Detect which cell encompasses the target text, then output its (x, y) center coordinate. 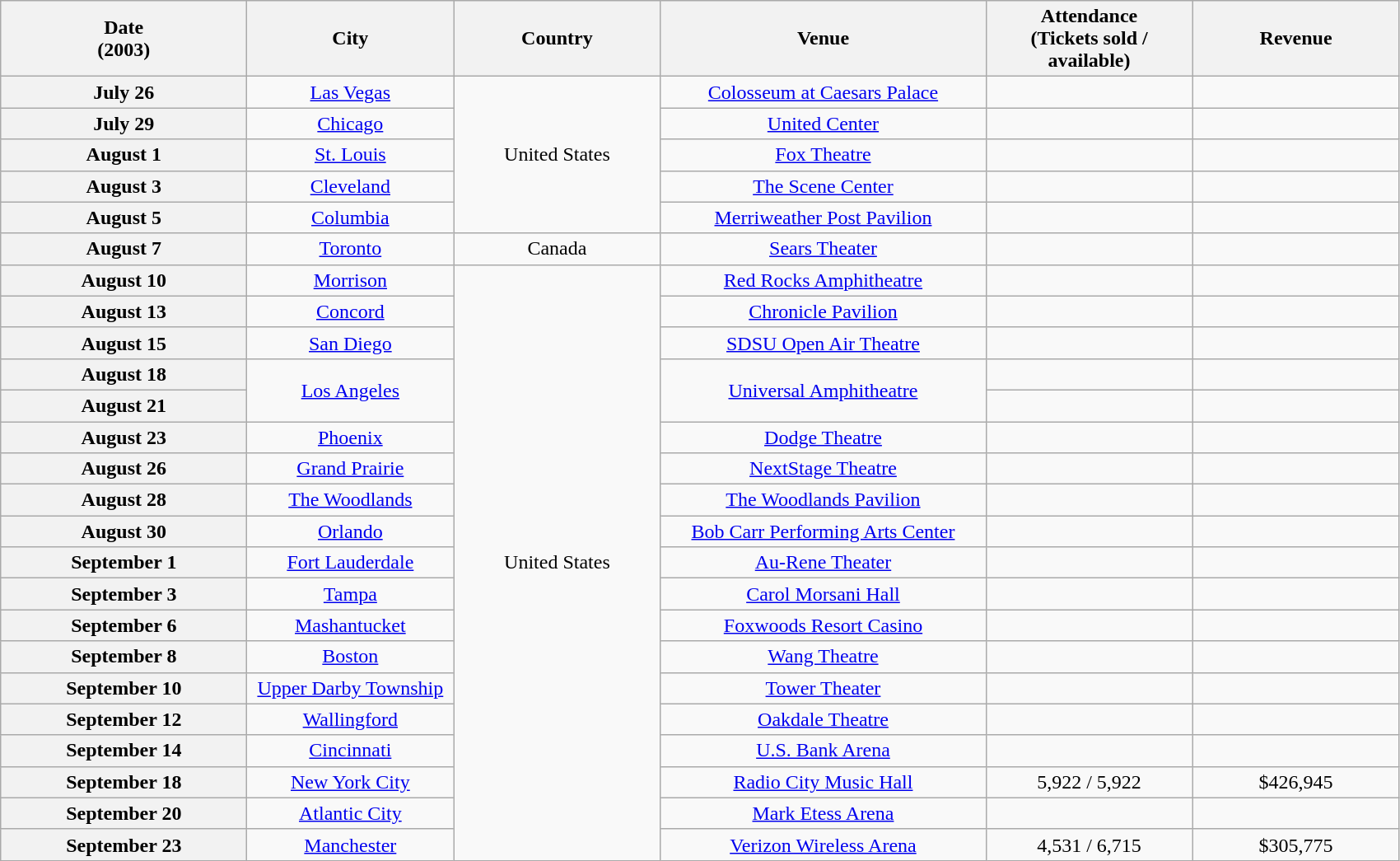
$305,775 (1296, 845)
Carol Morsani Hall (824, 594)
Atlantic City (351, 813)
City (351, 39)
The Scene Center (824, 186)
August 7 (124, 249)
August 18 (124, 374)
September 14 (124, 751)
Grand Prairie (351, 469)
Red Rocks Amphitheatre (824, 280)
5,922 / 5,922 (1089, 782)
New York City (351, 782)
Tampa (351, 594)
Concord (351, 311)
September 3 (124, 594)
Morrison (351, 280)
The Woodlands (351, 500)
Venue (824, 39)
Wallingford (351, 719)
September 8 (124, 657)
Cleveland (351, 186)
$426,945 (1296, 782)
Las Vegas (351, 92)
Los Angeles (351, 390)
Mark Etess Arena (824, 813)
Toronto (351, 249)
Fort Lauderdale (351, 563)
Attendance (Tickets sold / available) (1089, 39)
SDSU Open Air Theatre (824, 343)
Orlando (351, 531)
Columbia (351, 218)
Radio City Music Hall (824, 782)
September 23 (124, 845)
Bob Carr Performing Arts Center (824, 531)
Chronicle Pavilion (824, 311)
Cincinnati (351, 751)
Phoenix (351, 438)
August 26 (124, 469)
Revenue (1296, 39)
Tower Theater (824, 688)
Upper Darby Township (351, 688)
August 3 (124, 186)
September 1 (124, 563)
Country (557, 39)
Chicago (351, 124)
United Center (824, 124)
Colosseum at Caesars Palace (824, 92)
August 28 (124, 500)
Canada (557, 249)
August 5 (124, 218)
St. Louis (351, 155)
Merriweather Post Pavilion (824, 218)
Mashantucket (351, 625)
The Woodlands Pavilion (824, 500)
Wang Theatre (824, 657)
August 30 (124, 531)
U.S. Bank Arena (824, 751)
Verizon Wireless Arena (824, 845)
August 10 (124, 280)
Au-Rene Theater (824, 563)
Foxwoods Resort Casino (824, 625)
Boston (351, 657)
September 10 (124, 688)
Sears Theater (824, 249)
Fox Theatre (824, 155)
August 1 (124, 155)
September 12 (124, 719)
July 29 (124, 124)
Date(2003) (124, 39)
September 18 (124, 782)
August 15 (124, 343)
NextStage Theatre (824, 469)
Manchester (351, 845)
Universal Amphitheatre (824, 390)
August 23 (124, 438)
September 20 (124, 813)
Oakdale Theatre (824, 719)
September 6 (124, 625)
4,531 / 6,715 (1089, 845)
July 26 (124, 92)
Dodge Theatre (824, 438)
August 21 (124, 405)
San Diego (351, 343)
August 13 (124, 311)
